From the cell containing the given text, extract its center point as [X, Y] coordinate. 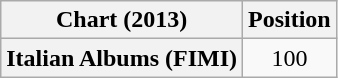
Chart (2013) [122, 20]
100 [290, 58]
Italian Albums (FIMI) [122, 58]
Position [290, 20]
